Return the (x, y) coordinate for the center point of the cell that contains the specified text.  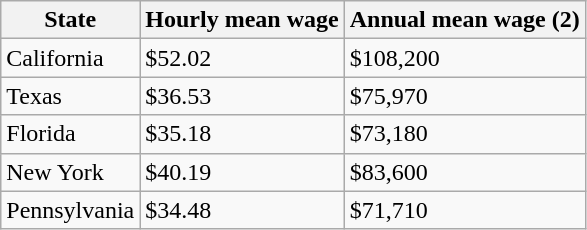
$35.18 (242, 134)
$40.19 (242, 172)
$36.53 (242, 96)
$75,970 (464, 96)
$73,180 (464, 134)
$83,600 (464, 172)
Hourly mean wage (242, 20)
$71,710 (464, 210)
Pennsylvania (70, 210)
Annual mean wage (2) (464, 20)
New York (70, 172)
$34.48 (242, 210)
$108,200 (464, 58)
State (70, 20)
Texas (70, 96)
Florida (70, 134)
$52.02 (242, 58)
California (70, 58)
